Pinpoint the cell where the given text exists, returning its [X, Y] midpoint coordinate. 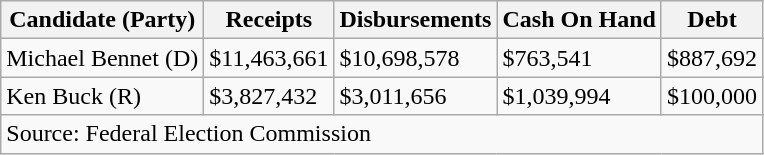
$100,000 [712, 96]
$3,827,432 [269, 96]
$1,039,994 [579, 96]
Debt [712, 20]
Candidate (Party) [102, 20]
Ken Buck (R) [102, 96]
Michael Bennet (D) [102, 58]
$3,011,656 [416, 96]
Source: Federal Election Commission [382, 134]
$10,698,578 [416, 58]
$11,463,661 [269, 58]
Cash On Hand [579, 20]
$763,541 [579, 58]
$887,692 [712, 58]
Receipts [269, 20]
Disbursements [416, 20]
